Determine the [x, y] coordinate at the center of the cell enclosing the given text.  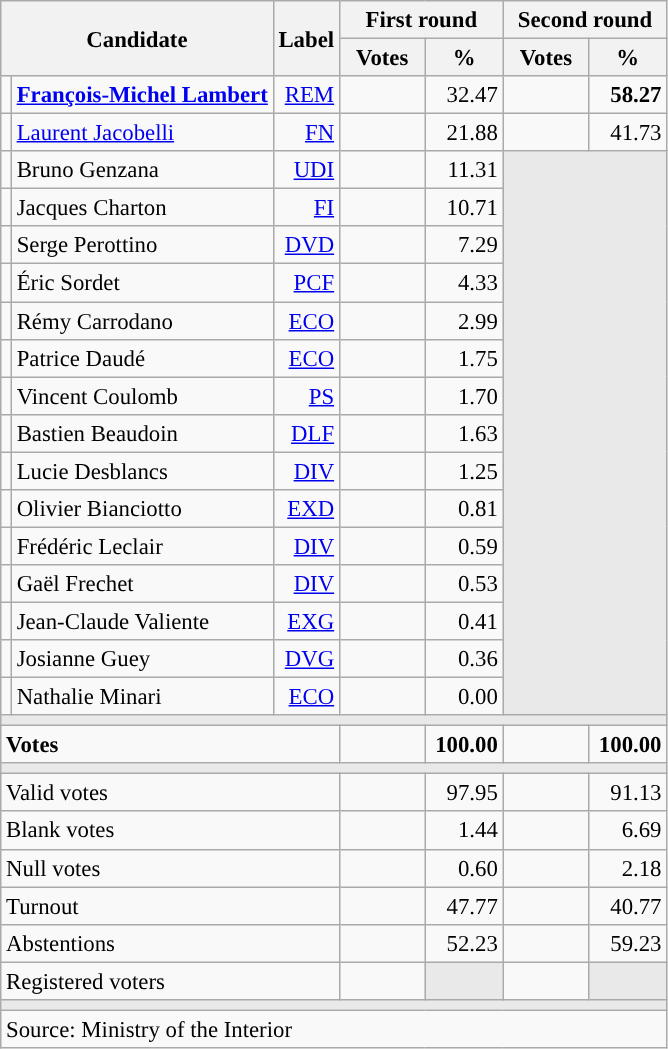
Label [306, 38]
Jean-Claude Valiente [142, 621]
0.00 [464, 697]
0.81 [464, 509]
Bastien Beaudoin [142, 433]
10.71 [464, 208]
40.77 [628, 906]
Candidate [137, 38]
Gaël Frechet [142, 584]
7.29 [464, 245]
Josianne Guey [142, 659]
PS [306, 396]
91.13 [628, 793]
Frédéric Leclair [142, 546]
Serge Perottino [142, 245]
Éric Sordet [142, 283]
REM [306, 95]
0.53 [464, 584]
François-Michel Lambert [142, 95]
2.18 [628, 868]
Rémy Carrodano [142, 321]
Null votes [170, 868]
Nathalie Minari [142, 697]
32.47 [464, 95]
Second round [585, 20]
52.23 [464, 943]
11.31 [464, 170]
1.63 [464, 433]
1.70 [464, 396]
Vincent Coulomb [142, 396]
DLF [306, 433]
UDI [306, 170]
21.88 [464, 133]
1.25 [464, 471]
1.75 [464, 358]
EXG [306, 621]
Source: Ministry of the Interior [334, 1029]
0.36 [464, 659]
Lucie Desblancs [142, 471]
4.33 [464, 283]
Valid votes [170, 793]
97.95 [464, 793]
0.60 [464, 868]
58.27 [628, 95]
Patrice Daudé [142, 358]
0.41 [464, 621]
DVD [306, 245]
Olivier Bianciotto [142, 509]
2.99 [464, 321]
1.44 [464, 831]
47.77 [464, 906]
Bruno Genzana [142, 170]
Laurent Jacobelli [142, 133]
PCF [306, 283]
EXD [306, 509]
DVG [306, 659]
41.73 [628, 133]
Jacques Charton [142, 208]
0.59 [464, 546]
FN [306, 133]
First round [421, 20]
Abstentions [170, 943]
FI [306, 208]
6.69 [628, 831]
Registered voters [170, 981]
Blank votes [170, 831]
Turnout [170, 906]
59.23 [628, 943]
